Scan for the cell matching the given text and deliver its [x, y] coordinate at center. 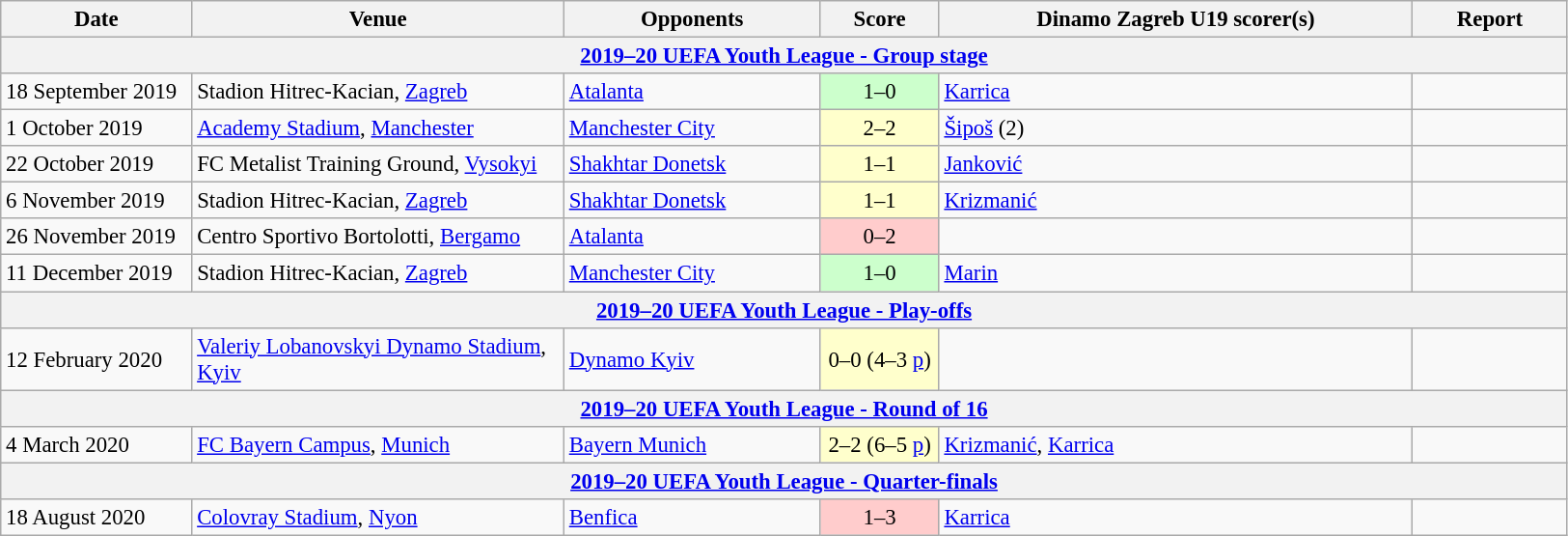
Centro Sportivo Bortolotti, Bergamo [378, 237]
6 November 2019 [96, 201]
2019–20 UEFA Youth League - Play-offs [784, 310]
Valeriy Lobanovskyi Dynamo Stadium, Kyiv [378, 359]
0–2 [880, 237]
1 October 2019 [96, 128]
Janković [1175, 164]
Bayern Munich [692, 444]
FC Bayern Campus, Munich [378, 444]
Colovray Stadium, Nyon [378, 518]
0–0 (4–3 p) [880, 359]
4 March 2020 [96, 444]
Report [1490, 19]
2–2 [880, 128]
Dynamo Kyiv [692, 359]
22 October 2019 [96, 164]
2019–20 UEFA Youth League - Quarter-finals [784, 481]
Opponents [692, 19]
Score [880, 19]
Krizmanić [1175, 201]
Krizmanić, Karrica [1175, 444]
12 February 2020 [96, 359]
Academy Stadium, Manchester [378, 128]
1–3 [880, 518]
Venue [378, 19]
Šipoš (2) [1175, 128]
FC Metalist Training Ground, Vysokyi [378, 164]
Marin [1175, 273]
2019–20 UEFA Youth League - Round of 16 [784, 409]
2–2 (6–5 p) [880, 444]
18 August 2020 [96, 518]
18 September 2019 [96, 92]
Benfica [692, 518]
11 December 2019 [96, 273]
Date [96, 19]
Dinamo Zagreb U19 scorer(s) [1175, 19]
2019–20 UEFA Youth League - Group stage [784, 56]
26 November 2019 [96, 237]
